Determine the [x, y] coordinate at the center of the cell enclosing the given text.  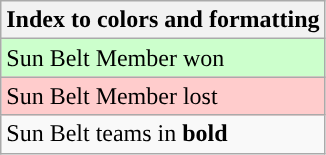
Sun Belt teams in bold [163, 134]
Index to colors and formatting [163, 20]
Sun Belt Member lost [163, 96]
Sun Belt Member won [163, 58]
